Scan for the cell matching the given text and deliver its [x, y] coordinate at center. 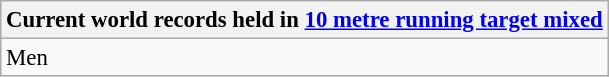
Men [304, 58]
Current world records held in 10 metre running target mixed [304, 20]
